Search for the cell housing the specified text and yield its [X, Y] center coordinate. 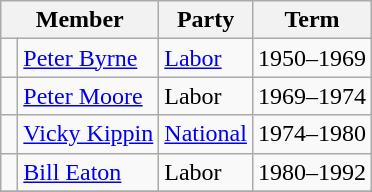
Vicky Kippin [88, 134]
1969–1974 [312, 96]
Party [206, 20]
Peter Byrne [88, 58]
National [206, 134]
Peter Moore [88, 96]
1974–1980 [312, 134]
1980–1992 [312, 172]
Term [312, 20]
Bill Eaton [88, 172]
1950–1969 [312, 58]
Member [80, 20]
